Search for the cell housing the specified text and yield its (x, y) center coordinate. 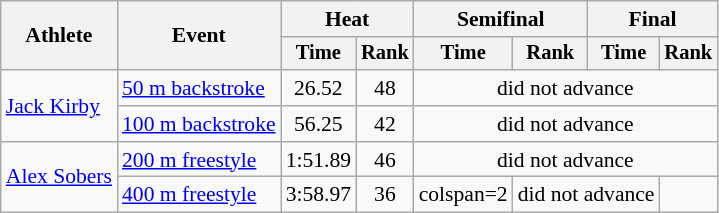
Jack Kirby (59, 106)
Event (199, 36)
Semifinal (501, 19)
56.25 (318, 124)
1:51.89 (318, 160)
46 (385, 160)
26.52 (318, 88)
Final (652, 19)
Athlete (59, 36)
100 m backstroke (199, 124)
3:58.97 (318, 195)
36 (385, 195)
Alex Sobers (59, 178)
48 (385, 88)
400 m freestyle (199, 195)
42 (385, 124)
200 m freestyle (199, 160)
Heat (348, 19)
50 m backstroke (199, 88)
colspan=2 (464, 195)
